From the cell containing the given text, extract its center point as (x, y) coordinate. 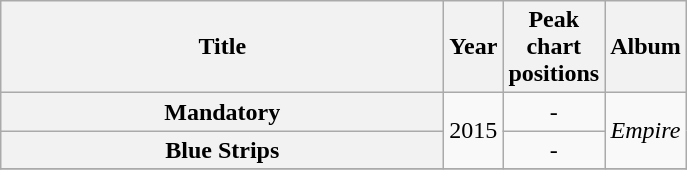
Mandatory (222, 112)
Year (474, 47)
2015 (474, 131)
Peak chart positions (554, 47)
Empire (646, 131)
Album (646, 47)
Title (222, 47)
Blue Strips (222, 150)
